Identify which cell holds the provided text, then report its [x, y] central coordinate. 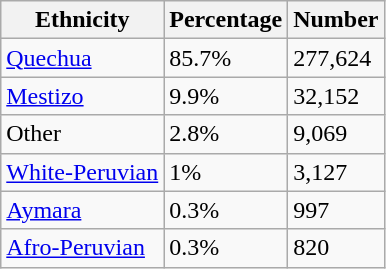
997 [336, 210]
Number [336, 20]
85.7% [226, 58]
9,069 [336, 134]
Afro-Peruvian [82, 248]
Quechua [82, 58]
3,127 [336, 172]
White-Peruvian [82, 172]
9.9% [226, 96]
32,152 [336, 96]
Percentage [226, 20]
Other [82, 134]
Ethnicity [82, 20]
Mestizo [82, 96]
277,624 [336, 58]
820 [336, 248]
1% [226, 172]
2.8% [226, 134]
Aymara [82, 210]
